Search for the cell housing the specified text and yield its [X, Y] center coordinate. 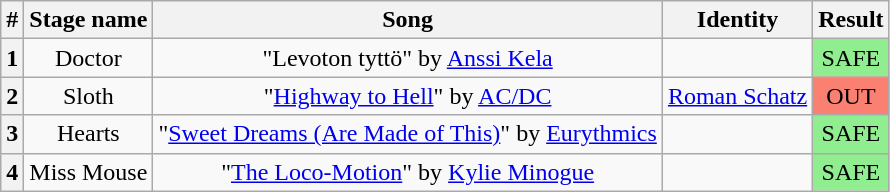
Doctor [88, 58]
4 [12, 172]
"Sweet Dreams (Are Made of This)" by Eurythmics [408, 134]
Identity [737, 20]
2 [12, 96]
Roman Schatz [737, 96]
3 [12, 134]
Miss Mouse [88, 172]
"The Loco-Motion" by Kylie Minogue [408, 172]
"Highway to Hell" by AC/DC [408, 96]
Sloth [88, 96]
"Levoton tyttö" by Anssi Kela [408, 58]
Song [408, 20]
Result [851, 20]
# [12, 20]
Hearts [88, 134]
OUT [851, 96]
Stage name [88, 20]
1 [12, 58]
